Find where the given text appears and provide that cell's center as (X, Y) coordinate. 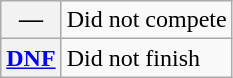
DNF (31, 58)
Did not compete (146, 20)
— (31, 20)
Did not finish (146, 58)
